Identify which cell holds the provided text, then report its [X, Y] central coordinate. 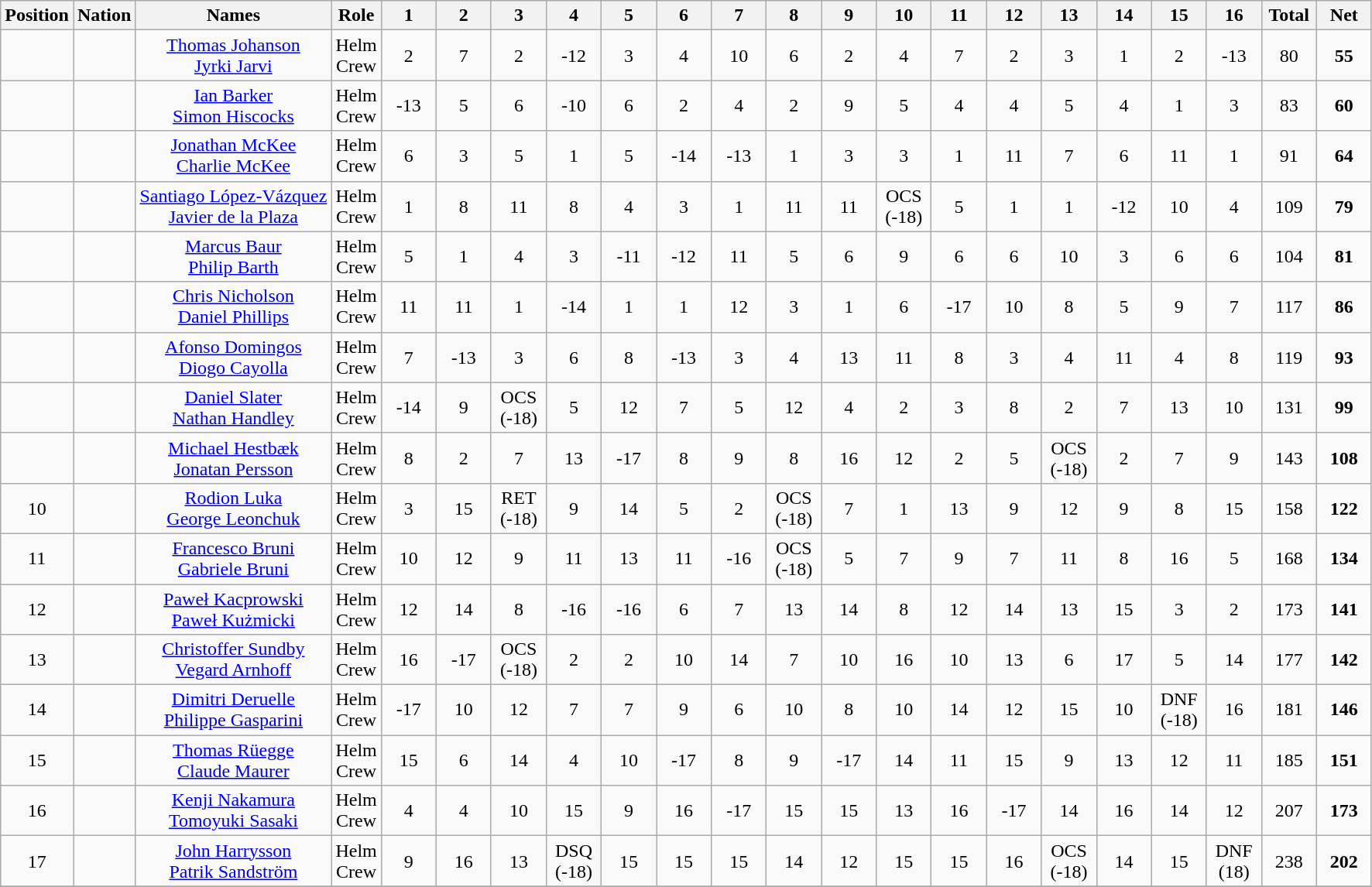
DSQ (-18) [573, 861]
185 [1288, 760]
142 [1344, 659]
119 [1288, 358]
168 [1288, 559]
Ian Barker Simon Hiscocks [234, 105]
Rodion Luka George Leonchuk [234, 508]
207 [1288, 811]
81 [1344, 257]
141 [1344, 608]
Chris Nicholson Daniel Phillips [234, 307]
55 [1344, 56]
151 [1344, 760]
Net [1344, 15]
93 [1344, 358]
Afonso Domingos Diogo Cayolla [234, 358]
86 [1344, 307]
Position [37, 15]
Santiago López-Vázquez Javier de la Plaza [234, 206]
143 [1288, 458]
177 [1288, 659]
109 [1288, 206]
Jonathan McKee Charlie McKee [234, 156]
99 [1344, 407]
Dimitri Deruelle Philippe Gasparini [234, 711]
117 [1288, 307]
Total [1288, 15]
Thomas Rüegge Claude Maurer [234, 760]
Paweł Kacprowski Paweł Kużmicki [234, 608]
80 [1288, 56]
Kenji Nakamura Tomoyuki Sasaki [234, 811]
Christoffer Sundby Vegard Arnhoff [234, 659]
-11 [629, 257]
108 [1344, 458]
Marcus Baur Philip Barth [234, 257]
158 [1288, 508]
104 [1288, 257]
146 [1344, 711]
Nation [104, 15]
131 [1288, 407]
Francesco Bruni Gabriele Bruni [234, 559]
DNF (-18) [1178, 711]
Names [234, 15]
John Harrysson Patrik Sandström [234, 861]
Michael Hestbæk Jonatan Persson [234, 458]
Role [356, 15]
60 [1344, 105]
DNF (18) [1234, 861]
202 [1344, 861]
238 [1288, 861]
-10 [573, 105]
83 [1288, 105]
64 [1344, 156]
91 [1288, 156]
Daniel Slater Nathan Handley [234, 407]
122 [1344, 508]
Thomas Johanson Jyrki Jarvi [234, 56]
134 [1344, 559]
181 [1288, 711]
79 [1344, 206]
RET (-18) [519, 508]
